From the cell containing the given text, extract its center point as (X, Y) coordinate. 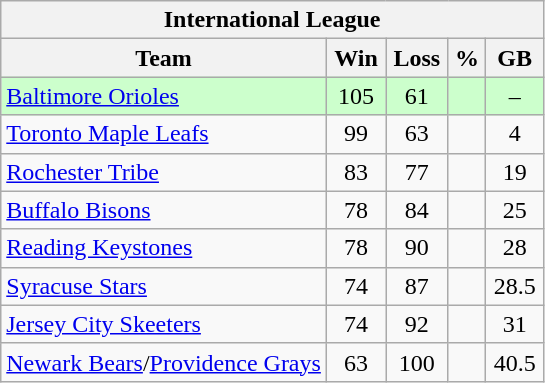
Jersey City Skeeters (164, 324)
105 (356, 96)
Reading Keystones (164, 248)
Team (164, 58)
31 (514, 324)
19 (514, 172)
28 (514, 248)
77 (418, 172)
Baltimore Orioles (164, 96)
61 (418, 96)
Syracuse Stars (164, 286)
25 (514, 210)
% (467, 58)
Rochester Tribe (164, 172)
4 (514, 134)
99 (356, 134)
Newark Bears/Providence Grays (164, 362)
28.5 (514, 286)
90 (418, 248)
Toronto Maple Leafs (164, 134)
Win (356, 58)
International League (272, 20)
– (514, 96)
87 (418, 286)
84 (418, 210)
Buffalo Bisons (164, 210)
100 (418, 362)
83 (356, 172)
40.5 (514, 362)
Loss (418, 58)
92 (418, 324)
GB (514, 58)
